For the text-containing cell, return its midpoint in [x, y] coordinate format. 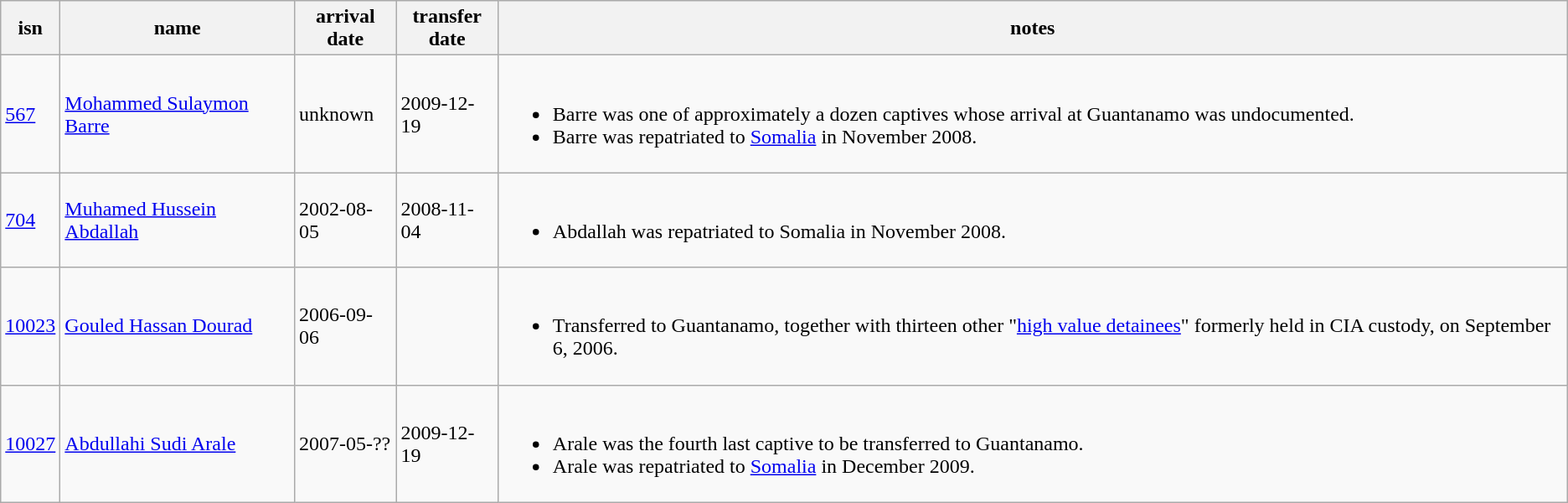
isn [30, 29]
10023 [30, 326]
Mohammed Sulaymon Barre [178, 114]
567 [30, 114]
arrivaldate [345, 29]
Muhamed Hussein Abdallah [178, 220]
name [178, 29]
Abdullahi Sudi Arale [178, 443]
2007-05-?? [345, 443]
unknown [345, 114]
transferdate [447, 29]
Arale was the fourth last captive to be transferred to Guantanamo.Arale was repatriated to Somalia in December 2009. [1032, 443]
Gouled Hassan Dourad [178, 326]
Abdallah was repatriated to Somalia in November 2008. [1032, 220]
2008-11-04 [447, 220]
2006-09-06 [345, 326]
2002-08-05 [345, 220]
Barre was one of approximately a dozen captives whose arrival at Guantanamo was undocumented.Barre was repatriated to Somalia in November 2008. [1032, 114]
Transferred to Guantanamo, together with thirteen other "high value detainees" formerly held in CIA custody, on September 6, 2006. [1032, 326]
704 [30, 220]
10027 [30, 443]
notes [1032, 29]
